Provide the [X, Y] coordinate of the cell's center where the given text is located.  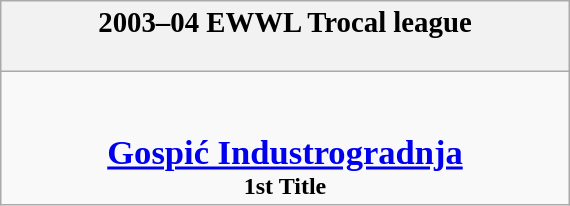
Gospić Industrogradnja1st Title [284, 138]
2003–04 EWWL Trocal league [284, 36]
